Return (X, Y) of the center of cell containing provided text 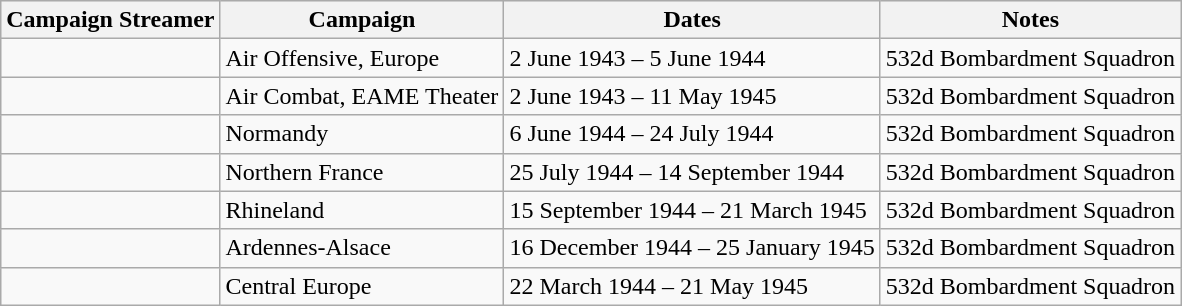
Rhineland (362, 210)
15 September 1944 – 21 March 1945 (692, 210)
Notes (1030, 20)
Ardennes-Alsace (362, 248)
2 June 1943 – 11 May 1945 (692, 96)
Campaign (362, 20)
2 June 1943 – 5 June 1944 (692, 58)
Campaign Streamer (110, 20)
6 June 1944 – 24 July 1944 (692, 134)
22 March 1944 – 21 May 1945 (692, 286)
Northern France (362, 172)
Normandy (362, 134)
Central Europe (362, 286)
Air Offensive, Europe (362, 58)
Dates (692, 20)
25 July 1944 – 14 September 1944 (692, 172)
16 December 1944 – 25 January 1945 (692, 248)
Air Combat, EAME Theater (362, 96)
